Pinpoint the cell where the given text exists, returning its (x, y) midpoint coordinate. 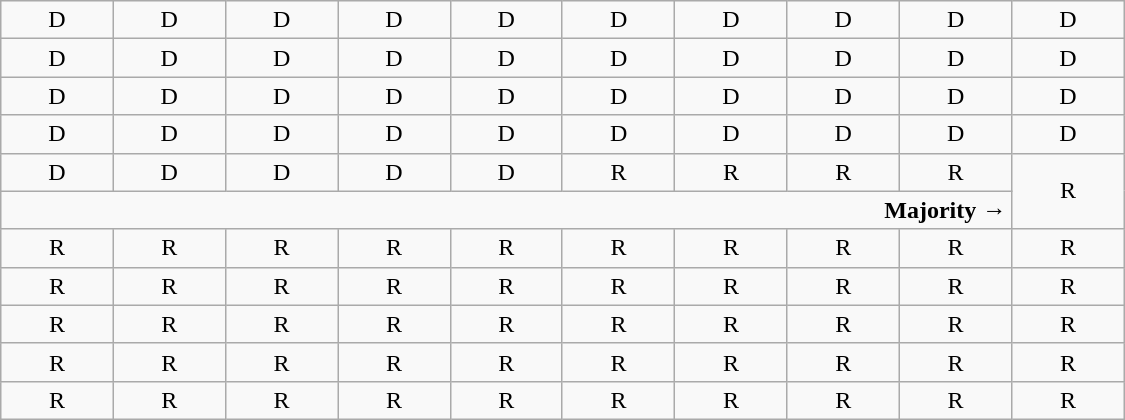
Majority → (506, 210)
